Search for the cell housing the specified text and yield its (x, y) center coordinate. 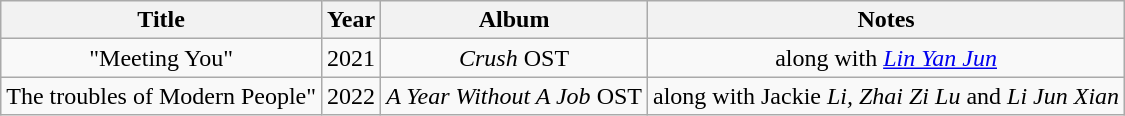
along with Lin Yan Jun (886, 58)
2021 (352, 58)
Crush OST (514, 58)
A Year Without A Job OST (514, 96)
along with Jackie Li, Zhai Zi Lu and Li Jun Xian (886, 96)
The troubles of Modern People" (162, 96)
Year (352, 20)
2022 (352, 96)
Album (514, 20)
Title (162, 20)
Notes (886, 20)
"Meeting You" (162, 58)
